Detect which cell encompasses the target text, then output its (x, y) center coordinate. 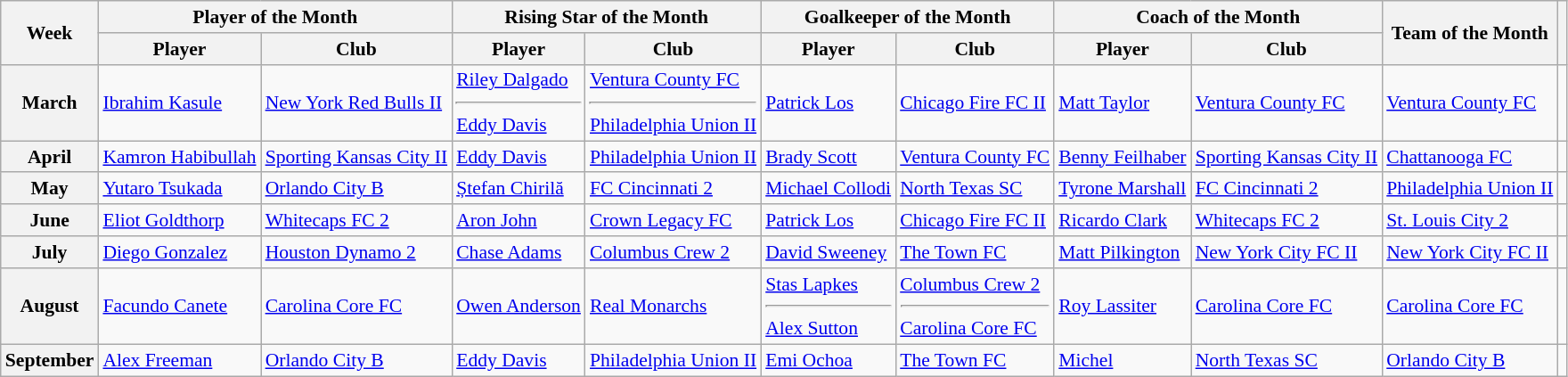
Diego Gonzalez (179, 252)
David Sweeney (829, 252)
Chase Adams (519, 252)
Alex Freeman (179, 360)
Michael Collodi (829, 189)
Ștefan Chirilă (519, 189)
Week (50, 32)
Columbus Crew 2 (674, 252)
Team of the Month (1470, 32)
June (50, 220)
Ibrahim Kasule (179, 102)
Eliot Goldthorp (179, 220)
Yutaro Tsukada (179, 189)
Roy Lassiter (1123, 307)
Owen Anderson (519, 307)
New York Red Bulls II (356, 102)
Matt Pilkington (1123, 252)
Ricardo Clark (1123, 220)
Matt Taylor (1123, 102)
Facundo Canete (179, 307)
Real Monarchs (674, 307)
Coach of the Month (1218, 17)
Houston Dynamo 2 (356, 252)
Crown Legacy FC (674, 220)
Kamron Habibullah (179, 157)
July (50, 252)
Tyrone Marshall (1123, 189)
Michel (1123, 360)
Benny Feilhaber (1123, 157)
March (50, 102)
Chattanooga FC (1470, 157)
August (50, 307)
May (50, 189)
St. Louis City 2 (1470, 220)
Emi Ochoa (829, 360)
Rising Star of the Month (606, 17)
Goalkeeper of the Month (907, 17)
April (50, 157)
Columbus Crew 2Carolina Core FC (975, 307)
Player of the Month (274, 17)
Ventura County FCPhiladelphia Union II (674, 102)
Stas Lapkes Alex Sutton (829, 307)
September (50, 360)
Riley Dalgado Eddy Davis (519, 102)
Aron John (519, 220)
Brady Scott (829, 157)
